Return the [x, y] coordinate for the center point of the cell that contains the specified text.  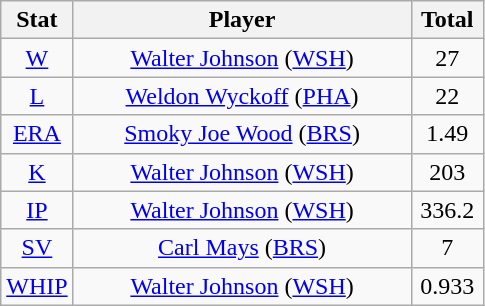
1.49 [447, 134]
Weldon Wyckoff (PHA) [242, 96]
7 [447, 248]
203 [447, 172]
0.933 [447, 286]
SV [37, 248]
WHIP [37, 286]
K [37, 172]
IP [37, 210]
336.2 [447, 210]
27 [447, 58]
Total [447, 20]
Carl Mays (BRS) [242, 248]
22 [447, 96]
W [37, 58]
Stat [37, 20]
Player [242, 20]
L [37, 96]
Smoky Joe Wood (BRS) [242, 134]
ERA [37, 134]
